Return the (X, Y) coordinate for the center point of the cell that contains the specified text.  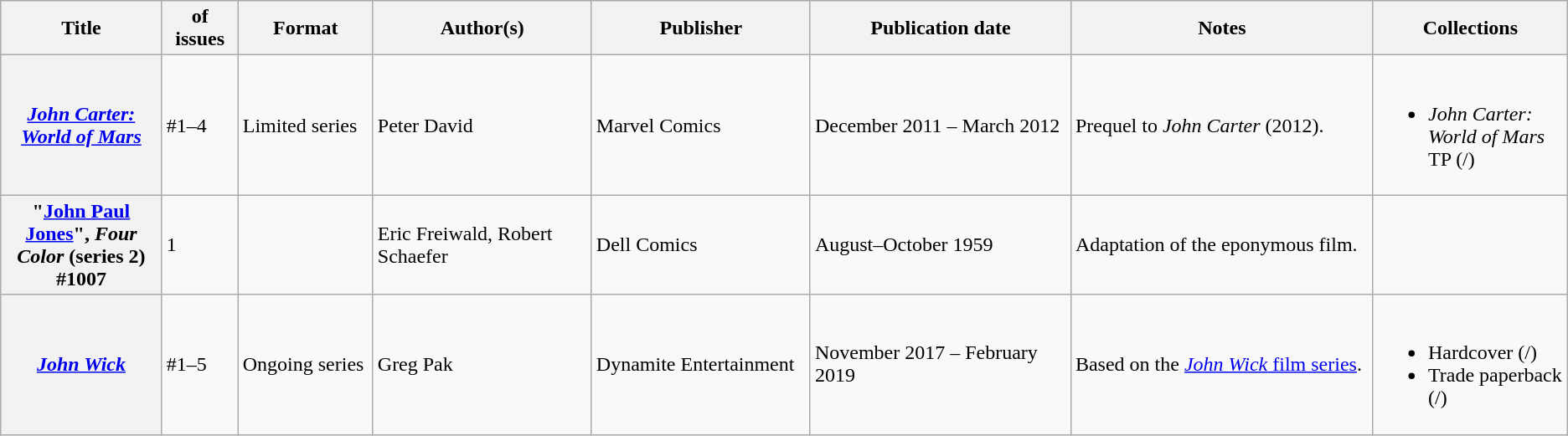
Limited series (305, 126)
Author(s) (482, 28)
November 2017 – February 2019 (940, 365)
Marvel Comics (700, 126)
of issues (199, 28)
Format (305, 28)
Prequel to John Carter (2012). (1221, 126)
August–October 1959 (940, 244)
Dell Comics (700, 244)
Publisher (700, 28)
#1–5 (199, 365)
#1–4 (199, 126)
Dynamite Entertainment (700, 365)
"John Paul Jones", Four Color (series 2) #1007 (81, 244)
Title (81, 28)
Ongoing series (305, 365)
Collections (1470, 28)
Based on the John Wick film series. (1221, 365)
Hardcover (/)Trade paperback (/) (1470, 365)
John Carter: World of Mars TP (/) (1470, 126)
Eric Freiwald, Robert Schaefer (482, 244)
Greg Pak (482, 365)
December 2011 – March 2012 (940, 126)
John Wick (81, 365)
John Carter: World of Mars (81, 126)
Notes (1221, 28)
Publication date (940, 28)
Peter David (482, 126)
1 (199, 244)
Adaptation of the eponymous film. (1221, 244)
